Detect which cell encompasses the target text, then output its [X, Y] center coordinate. 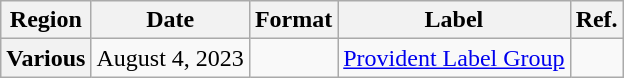
August 4, 2023 [170, 58]
Date [170, 20]
Various [46, 58]
Format [293, 20]
Ref. [596, 20]
Provident Label Group [454, 58]
Label [454, 20]
Region [46, 20]
